Pinpoint the cell where the given text exists, returning its (X, Y) midpoint coordinate. 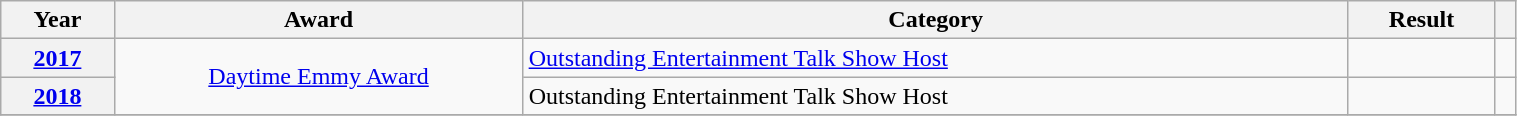
Daytime Emmy Award (318, 77)
2017 (58, 58)
Category (936, 20)
2018 (58, 96)
Award (318, 20)
Result (1422, 20)
Year (58, 20)
